Find where the given text appears and provide that cell's center as (x, y) coordinate. 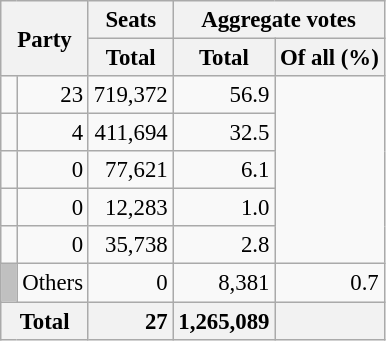
0.7 (330, 283)
Seats (130, 20)
35,738 (130, 245)
Of all (%) (330, 58)
Party (45, 38)
8,381 (224, 283)
56.9 (224, 95)
32.5 (224, 133)
719,372 (130, 95)
12,283 (130, 208)
1,265,089 (224, 321)
27 (130, 321)
6.1 (224, 170)
23 (52, 95)
Others (52, 283)
4 (52, 133)
77,621 (130, 170)
1.0 (224, 208)
Aggregate votes (278, 20)
411,694 (130, 133)
2.8 (224, 245)
